Extract the [x, y] coordinate from the center of the cell holding the provided text.  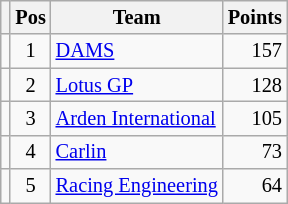
Team [137, 17]
64 [255, 186]
2 [30, 85]
Carlin [137, 152]
Arden International [137, 118]
Points [255, 17]
Lotus GP [137, 85]
1 [30, 51]
73 [255, 152]
105 [255, 118]
Racing Engineering [137, 186]
Pos [30, 17]
128 [255, 85]
5 [30, 186]
3 [30, 118]
4 [30, 152]
DAMS [137, 51]
157 [255, 51]
